Return the [X, Y] coordinate for the center point of the cell that contains the specified text.  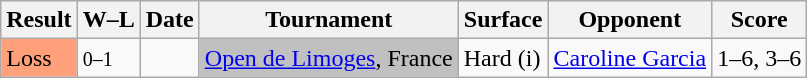
Hard (i) [503, 58]
Open de Limoges, France [328, 58]
Result [39, 20]
Tournament [328, 20]
Date [170, 20]
Caroline Garcia [630, 58]
0–1 [108, 58]
Loss [39, 58]
Opponent [630, 20]
W–L [108, 20]
Surface [503, 20]
1–6, 3–6 [760, 58]
Score [760, 20]
